Locate the cell with the specified text and output its [X, Y] center coordinate. 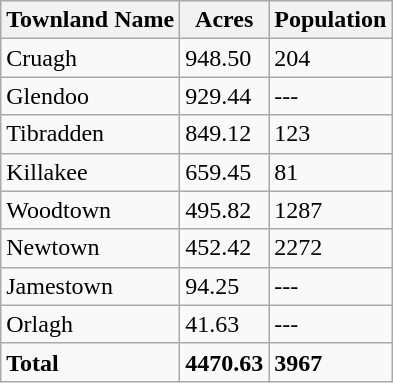
849.12 [224, 134]
Newtown [90, 248]
Woodtown [90, 210]
Cruagh [90, 58]
Tibradden [90, 134]
81 [330, 172]
123 [330, 134]
929.44 [224, 96]
Population [330, 20]
Acres [224, 20]
Orlagh [90, 324]
41.63 [224, 324]
659.45 [224, 172]
948.50 [224, 58]
Killakee [90, 172]
495.82 [224, 210]
4470.63 [224, 362]
3967 [330, 362]
204 [330, 58]
2272 [330, 248]
Jamestown [90, 286]
Townland Name [90, 20]
Total [90, 362]
94.25 [224, 286]
452.42 [224, 248]
1287 [330, 210]
Glendoo [90, 96]
